Return [x, y] of the center of cell containing provided text 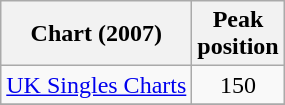
Chart (2007) [96, 34]
Peakposition [238, 34]
UK Singles Charts [96, 85]
150 [238, 85]
